Output the (x, y) coordinate of the center of the cell containing the given text.  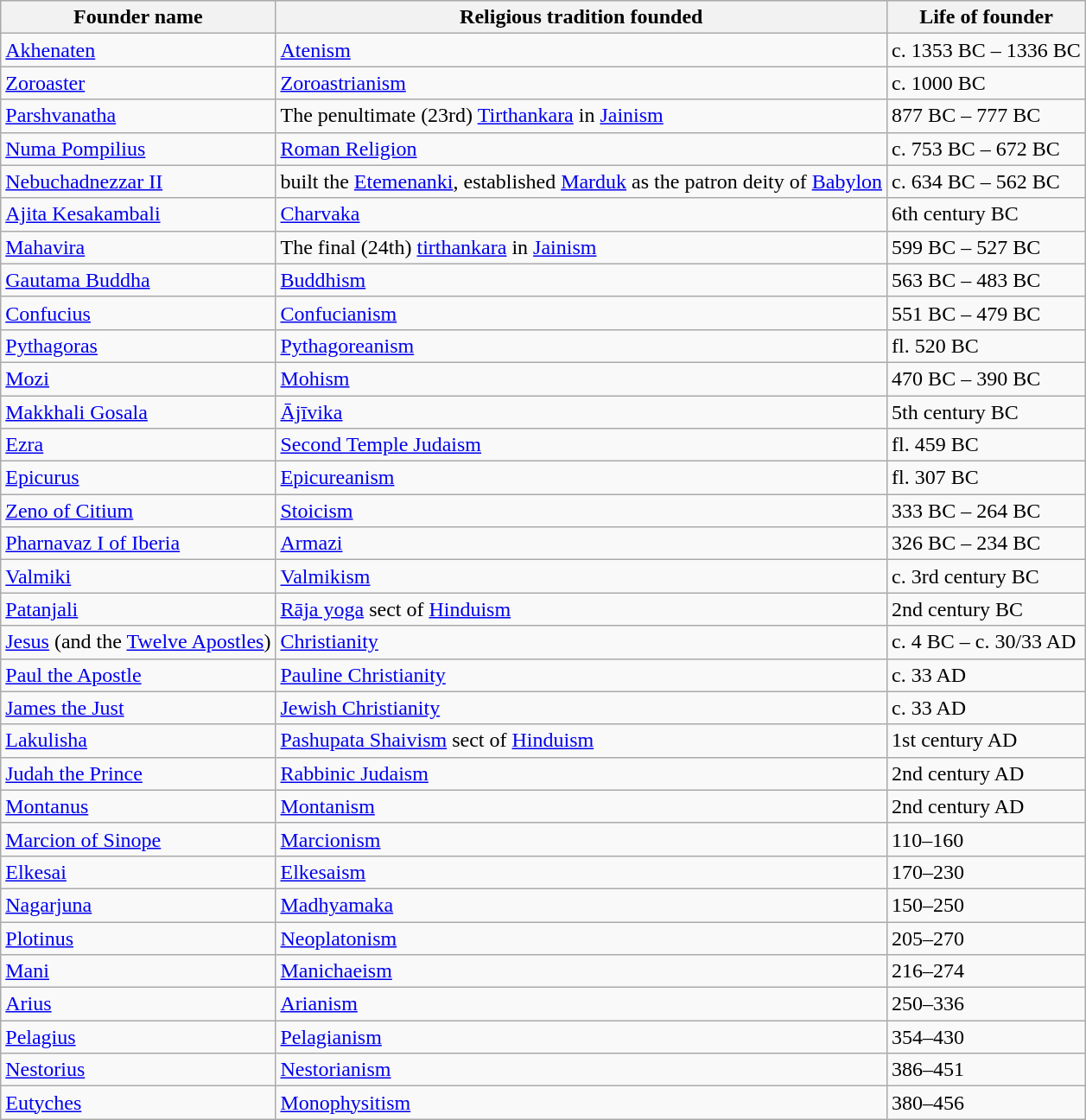
150–250 (987, 905)
Atenism (581, 50)
Pelagianism (581, 1037)
Elkesai (138, 872)
Zoroastrianism (581, 83)
205–270 (987, 938)
Christianity (581, 642)
386–451 (987, 1070)
Gautama Buddha (138, 280)
877 BC – 777 BC (987, 116)
Stoicism (581, 511)
Neoplatonism (581, 938)
Elkesaism (581, 872)
Nebuchadnezzar II (138, 181)
380–456 (987, 1103)
Pythagoreanism (581, 346)
333 BC – 264 BC (987, 511)
Ajita Kesakambali (138, 214)
551 BC – 479 BC (987, 313)
Lakulisha (138, 741)
fl. 520 BC (987, 346)
fl. 459 BC (987, 445)
James the Just (138, 708)
Mozi (138, 379)
Epicurus (138, 478)
c. 3rd century BC (987, 576)
110–160 (987, 839)
Rabbinic Judaism (581, 773)
354–430 (987, 1037)
fl. 307 BC (987, 478)
Pashupata Shaivism sect of Hinduism (581, 741)
Pharnavaz I of Iberia (138, 544)
Plotinus (138, 938)
Judah the Prince (138, 773)
216–274 (987, 971)
Mani (138, 971)
Valmikism (581, 576)
Nestorianism (581, 1070)
Armazi (581, 544)
Buddhism (581, 280)
c. 4 BC – c. 30/33 AD (987, 642)
Montanus (138, 806)
Religious tradition founded (581, 17)
6th century BC (987, 214)
Parshvanatha (138, 116)
c. 1353 BC – 1336 BC (987, 50)
Manichaeism (581, 971)
c. 1000 BC (987, 83)
170–230 (987, 872)
Marcionism (581, 839)
Zeno of Citium (138, 511)
Ezra (138, 445)
Life of founder (987, 17)
326 BC – 234 BC (987, 544)
c. 634 BC – 562 BC (987, 181)
Jesus (and the Twelve Apostles) (138, 642)
Rāja yoga sect of Hinduism (581, 609)
The final (24th) tirthankara in Jainism (581, 247)
Second Temple Judaism (581, 445)
Patanjali (138, 609)
Valmiki (138, 576)
Pelagius (138, 1037)
Mahavira (138, 247)
599 BC – 527 BC (987, 247)
built the Etemenanki, established Marduk as the patron deity of Babylon (581, 181)
The penultimate (23rd) Tirthankara in Jainism (581, 116)
250–336 (987, 1004)
563 BC – 483 BC (987, 280)
Founder name (138, 17)
Arianism (581, 1004)
1st century AD (987, 741)
Marcion of Sinope (138, 839)
Nestorius (138, 1070)
Jewish Christianity (581, 708)
Confucius (138, 313)
Confucianism (581, 313)
Montanism (581, 806)
Arius (138, 1004)
Epicureanism (581, 478)
470 BC – 390 BC (987, 379)
Akhenaten (138, 50)
Mohism (581, 379)
Paul the Apostle (138, 675)
Zoroaster (138, 83)
Monophysitism (581, 1103)
Pythagoras (138, 346)
Pauline Christianity (581, 675)
Eutyches (138, 1103)
Makkhali Gosala (138, 412)
Madhyamaka (581, 905)
Charvaka (581, 214)
Ājīvika (581, 412)
2nd century BC (987, 609)
Nagarjuna (138, 905)
Numa Pompilius (138, 149)
c. 753 BC – 672 BC (987, 149)
Roman Religion (581, 149)
5th century BC (987, 412)
